Search for the cell housing the specified text and yield its [X, Y] center coordinate. 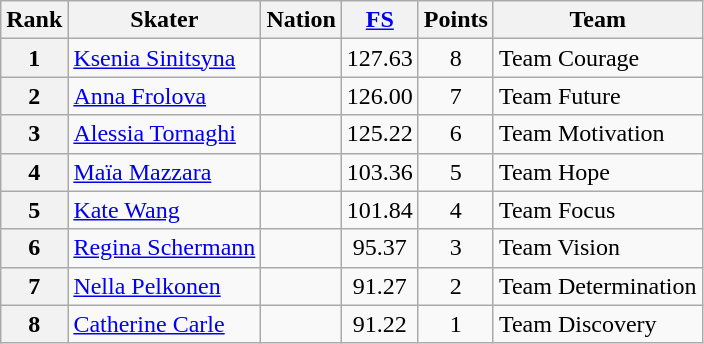
Ksenia Sinitsyna [164, 58]
101.84 [380, 210]
Team [598, 20]
103.36 [380, 172]
126.00 [380, 96]
125.22 [380, 134]
Alessia Tornaghi [164, 134]
Team Motivation [598, 134]
Kate Wang [164, 210]
Team Hope [598, 172]
91.27 [380, 286]
Team Focus [598, 210]
Catherine Carle [164, 324]
Maïa Mazzara [164, 172]
Team Courage [598, 58]
Team Vision [598, 248]
95.37 [380, 248]
Skater [164, 20]
Nation [301, 20]
127.63 [380, 58]
Anna Frolova [164, 96]
Team Future [598, 96]
91.22 [380, 324]
Points [456, 20]
Regina Schermann [164, 248]
Team Discovery [598, 324]
Team Determination [598, 286]
Rank [34, 20]
Nella Pelkonen [164, 286]
FS [380, 20]
